Search for the cell housing the specified text and yield its [X, Y] center coordinate. 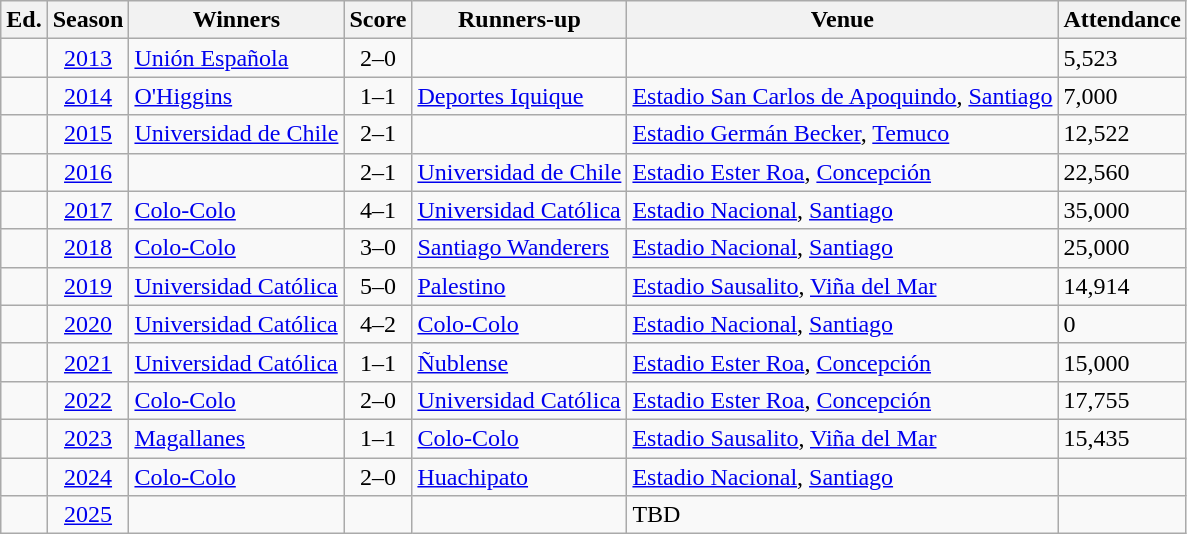
5–0 [378, 286]
Attendance [1122, 20]
Ñublense [520, 362]
3–0 [378, 248]
2022 [88, 400]
0 [1122, 324]
2021 [88, 362]
22,560 [1122, 172]
Santiago Wanderers [520, 248]
Unión Española [236, 58]
2019 [88, 286]
15,435 [1122, 438]
Huachipato [520, 477]
4–2 [378, 324]
4–1 [378, 210]
Ed. [24, 20]
2017 [88, 210]
2020 [88, 324]
12,522 [1122, 134]
17,755 [1122, 400]
7,000 [1122, 96]
Score [378, 20]
2018 [88, 248]
2016 [88, 172]
Magallanes [236, 438]
25,000 [1122, 248]
2014 [88, 96]
TBD [842, 515]
2015 [88, 134]
Estadio Germán Becker, Temuco [842, 134]
Season [88, 20]
2025 [88, 515]
Venue [842, 20]
5,523 [1122, 58]
2024 [88, 477]
O'Higgins [236, 96]
Runners-up [520, 20]
2013 [88, 58]
Palestino [520, 286]
2023 [88, 438]
Deportes Iquique [520, 96]
35,000 [1122, 210]
Estadio San Carlos de Apoquindo, Santiago [842, 96]
14,914 [1122, 286]
15,000 [1122, 362]
Winners [236, 20]
